From the cell containing the given text, extract its center point as [X, Y] coordinate. 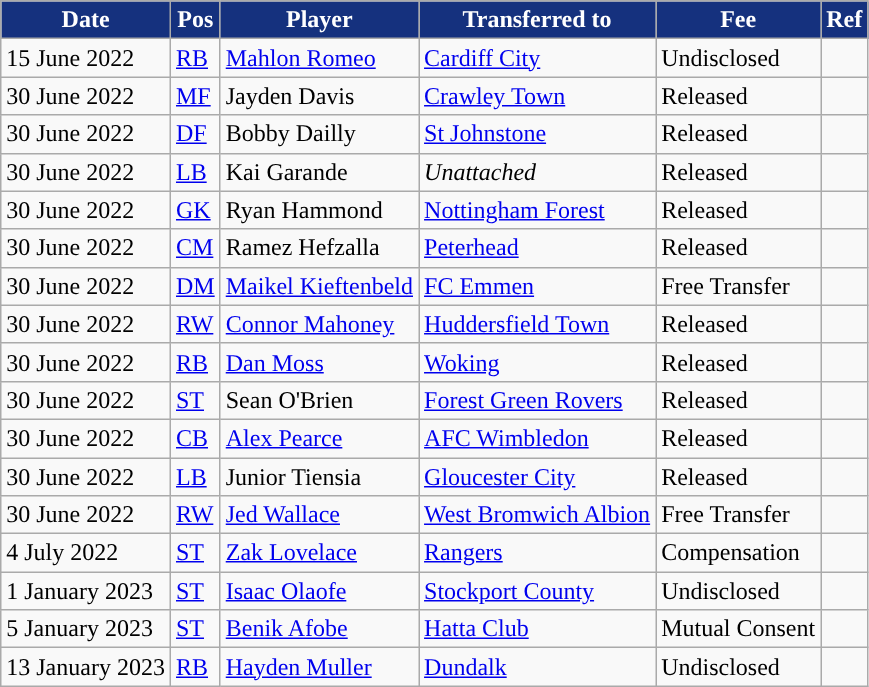
13 January 2023 [86, 667]
Woking [538, 362]
Huddersfield Town [538, 324]
Peterhead [538, 248]
MF [195, 96]
Junior Tiensia [319, 477]
Date [86, 20]
Jayden Davis [319, 96]
CM [195, 248]
Mutual Consent [738, 629]
1 January 2023 [86, 591]
Connor Mahoney [319, 324]
Fee [738, 20]
FC Emmen [538, 286]
Transferred to [538, 20]
Unattached [538, 172]
Isaac Olaofe [319, 591]
Ryan Hammond [319, 210]
Compensation [738, 553]
5 January 2023 [86, 629]
AFC Wimbledon [538, 438]
Crawley Town [538, 96]
Rangers [538, 553]
CB [195, 438]
Benik Afobe [319, 629]
Hatta Club [538, 629]
Dan Moss [319, 362]
Gloucester City [538, 477]
St Johnstone [538, 134]
15 June 2022 [86, 58]
Zak Lovelace [319, 553]
4 July 2022 [86, 553]
Jed Wallace [319, 515]
Maikel Kieftenbeld [319, 286]
West Bromwich Albion [538, 515]
DM [195, 286]
Hayden Muller [319, 667]
Player [319, 20]
Nottingham Forest [538, 210]
Bobby Dailly [319, 134]
Alex Pearce [319, 438]
Ramez Hefzalla [319, 248]
DF [195, 134]
Sean O'Brien [319, 400]
Ref [844, 20]
GK [195, 210]
Stockport County [538, 591]
Pos [195, 20]
Cardiff City [538, 58]
Kai Garande [319, 172]
Forest Green Rovers [538, 400]
Mahlon Romeo [319, 58]
Dundalk [538, 667]
